Extract the (x, y) coordinate from the center of the cell holding the provided text.  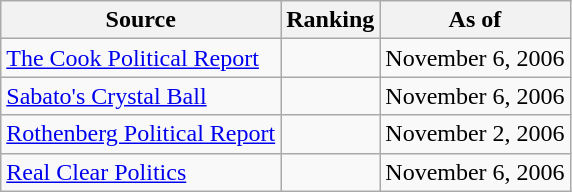
Sabato's Crystal Ball (141, 96)
November 2, 2006 (475, 134)
Ranking (330, 20)
The Cook Political Report (141, 58)
Source (141, 20)
As of (475, 20)
Rothenberg Political Report (141, 134)
Real Clear Politics (141, 172)
